Pinpoint the cell where the given text exists, returning its (x, y) midpoint coordinate. 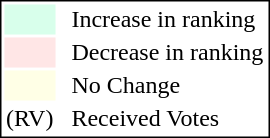
No Change (168, 85)
Received Votes (168, 119)
(RV) (29, 119)
Increase in ranking (168, 19)
Decrease in ranking (168, 53)
